Determine the [x, y] coordinate at the center of the cell enclosing the given text.  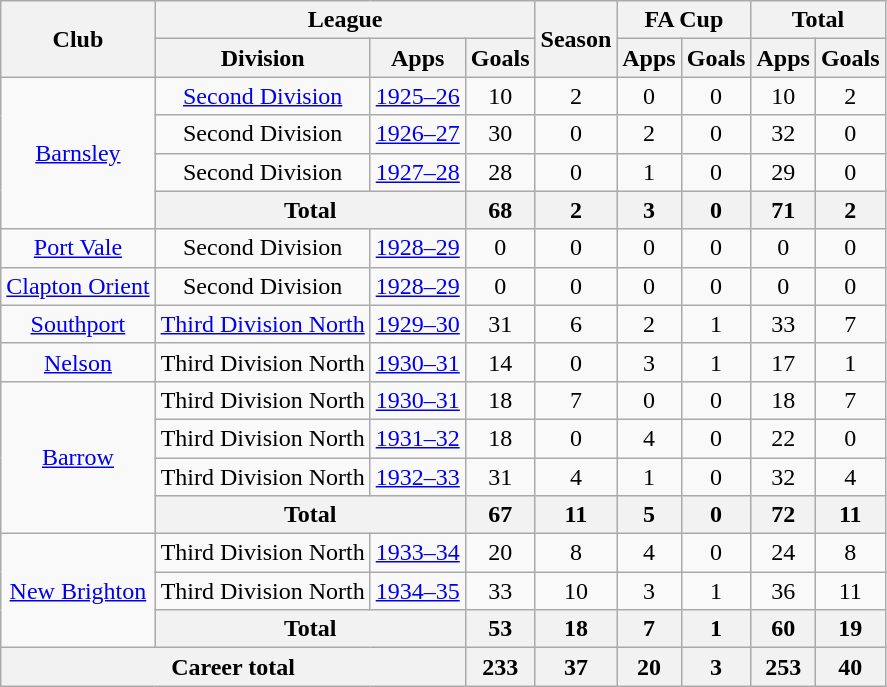
71 [783, 210]
Barnsley [78, 153]
FA Cup [684, 20]
36 [783, 591]
72 [783, 515]
Nelson [78, 362]
Clapton Orient [78, 286]
40 [850, 667]
53 [500, 629]
233 [500, 667]
19 [850, 629]
14 [500, 362]
1931–32 [418, 438]
Season [576, 39]
1927–28 [418, 172]
1926–27 [418, 134]
Career total [234, 667]
1932–33 [418, 477]
1934–35 [418, 591]
22 [783, 438]
New Brighton [78, 591]
68 [500, 210]
17 [783, 362]
Division [262, 58]
29 [783, 172]
1933–34 [418, 553]
Southport [78, 324]
5 [649, 515]
30 [500, 134]
Barrow [78, 457]
6 [576, 324]
24 [783, 553]
Port Vale [78, 248]
37 [576, 667]
60 [783, 629]
28 [500, 172]
67 [500, 515]
253 [783, 667]
League [345, 20]
Club [78, 39]
1929–30 [418, 324]
1925–26 [418, 96]
